Identify which cell holds the provided text, then report its [X, Y] central coordinate. 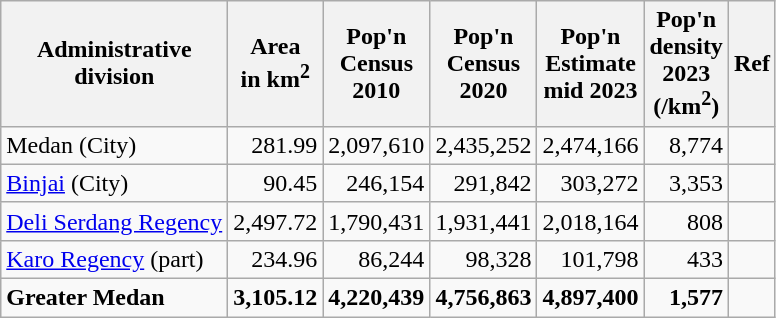
1,931,441 [484, 221]
Pop'nCensus2010 [376, 64]
234.96 [276, 259]
3,353 [686, 183]
8,774 [686, 145]
2,018,164 [590, 221]
98,328 [484, 259]
808 [686, 221]
4,756,863 [484, 298]
246,154 [376, 183]
Ref [752, 64]
291,842 [484, 183]
90.45 [276, 183]
101,798 [590, 259]
Greater Medan [114, 298]
Pop'nEstimatemid 2023 [590, 64]
Pop'ndensity2023(/km2) [686, 64]
Karo Regency (part) [114, 259]
1,790,431 [376, 221]
4,220,439 [376, 298]
2,435,252 [484, 145]
2,497.72 [276, 221]
Administrativedivision [114, 64]
433 [686, 259]
303,272 [590, 183]
Pop'nCensus2020 [484, 64]
2,097,610 [376, 145]
Deli Serdang Regency [114, 221]
Area in km2 [276, 64]
Medan (City) [114, 145]
2,474,166 [590, 145]
4,897,400 [590, 298]
86,244 [376, 259]
281.99 [276, 145]
Binjai (City) [114, 183]
1,577 [686, 298]
3,105.12 [276, 298]
